Output the [X, Y] coordinate of the center of the cell containing the given text.  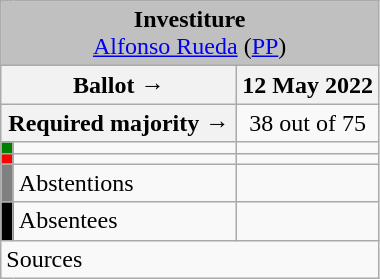
12 May 2022 [308, 85]
Sources [190, 259]
38 out of 75 [308, 123]
Absentees [125, 221]
Ballot → [119, 85]
InvestitureAlfonso Rueda (PP) [190, 34]
Abstentions [125, 183]
Required majority → [119, 123]
